Output the [X, Y] coordinate of the center of the cell containing the given text.  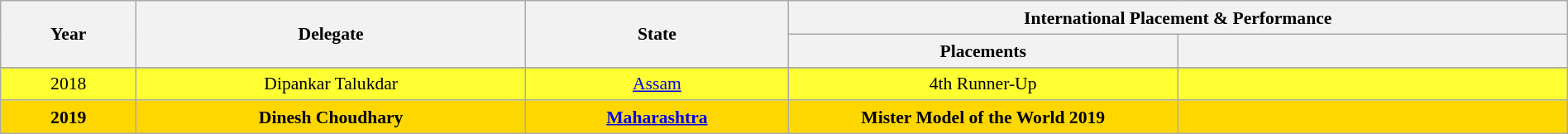
Delegate [331, 34]
Placements [982, 50]
Dinesh Choudhary [331, 117]
State [657, 34]
4th Runner-Up [982, 84]
Dipankar Talukdar [331, 84]
Mister Model of the World 2019 [982, 117]
2019 [69, 117]
International Placement & Performance [1178, 17]
Maharashtra [657, 117]
2018 [69, 84]
Year [69, 34]
Assam [657, 84]
